Identify which cell holds the provided text, then report its (x, y) central coordinate. 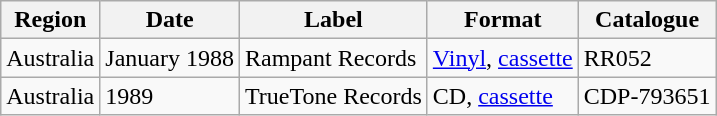
Region (50, 20)
Vinyl, cassette (502, 58)
CD, cassette (502, 96)
TrueTone Records (334, 96)
Format (502, 20)
Rampant Records (334, 58)
Catalogue (647, 20)
1989 (170, 96)
Date (170, 20)
RR052 (647, 58)
CDP-793651 (647, 96)
January 1988 (170, 58)
Label (334, 20)
